Detect which cell encompasses the target text, then output its (X, Y) center coordinate. 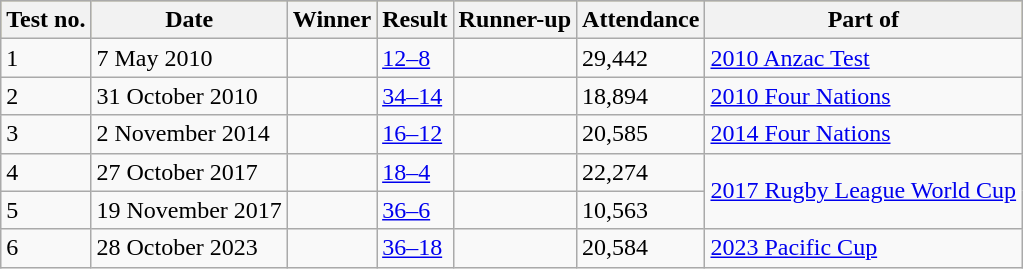
2010 Anzac Test (864, 58)
Part of (864, 20)
20,584 (641, 248)
Runner-up (515, 20)
7 May 2010 (189, 58)
22,274 (641, 172)
29,442 (641, 58)
3 (46, 134)
16–12 (415, 134)
2 (46, 96)
Result (415, 20)
12–8 (415, 58)
2017 Rugby League World Cup (864, 191)
27 October 2017 (189, 172)
Test no. (46, 20)
2 November 2014 (189, 134)
2014 Four Nations (864, 134)
5 (46, 210)
Attendance (641, 20)
20,585 (641, 134)
31 October 2010 (189, 96)
19 November 2017 (189, 210)
1 (46, 58)
Winner (332, 20)
34–14 (415, 96)
10,563 (641, 210)
36–18 (415, 248)
4 (46, 172)
18–4 (415, 172)
Date (189, 20)
18,894 (641, 96)
2023 Pacific Cup (864, 248)
6 (46, 248)
36–6 (415, 210)
2010 Four Nations (864, 96)
28 October 2023 (189, 248)
